Provide the [X, Y] coordinate of the cell's center where the given text is located.  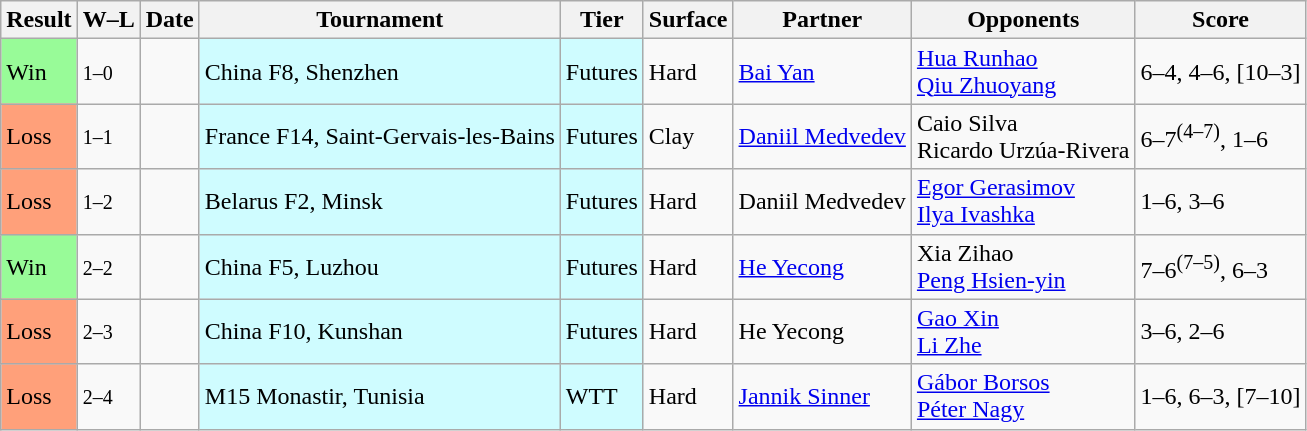
2–2 [108, 266]
3–6, 2–6 [1220, 332]
7–6(7–5), 6–3 [1220, 266]
Caio Silva Ricardo Urzúa-Rivera [1023, 136]
1–6, 3–6 [1220, 202]
Jannik Sinner [822, 396]
Score [1220, 20]
1–0 [108, 72]
W–L [108, 20]
6–4, 4–6, [10–3] [1220, 72]
6–7(4–7), 1–6 [1220, 136]
Gao Xin Li Zhe [1023, 332]
Result [39, 20]
Belarus F2, Minsk [380, 202]
1–2 [108, 202]
Clay [688, 136]
Tournament [380, 20]
Date [170, 20]
2–4 [108, 396]
Xia Zihao Peng Hsien-yin [1023, 266]
China F8, Shenzhen [380, 72]
2–3 [108, 332]
Partner [822, 20]
Opponents [1023, 20]
China F10, Kunshan [380, 332]
M15 Monastir, Tunisia [380, 396]
Tier [602, 20]
Surface [688, 20]
Hua Runhao Qiu Zhuoyang [1023, 72]
1–6, 6–3, [7–10] [1220, 396]
WTT [602, 396]
China F5, Luzhou [380, 266]
France F14, Saint-Gervais-les-Bains [380, 136]
1–1 [108, 136]
Egor Gerasimov Ilya Ivashka [1023, 202]
Gábor Borsos Péter Nagy [1023, 396]
Bai Yan [822, 72]
